Determine the [x, y] coordinate at the center of the cell enclosing the given text.  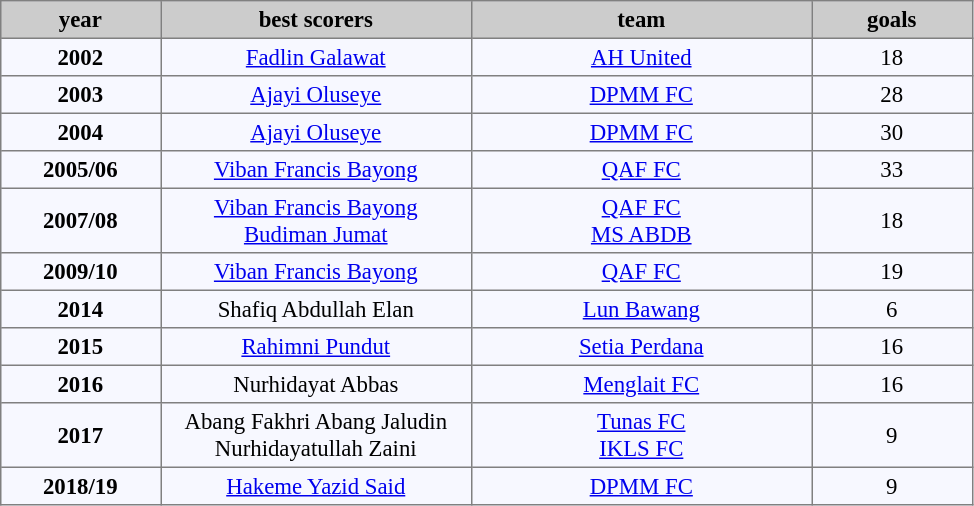
6 [892, 309]
2002 [80, 57]
19 [892, 272]
Abang Fakhri Abang Jaludin Nurhidayatullah Zaini [315, 435]
Viban Francis Bayong Budiman Jumat [315, 220]
Tunas FC IKLS FC [641, 435]
2014 [80, 309]
Shafiq Abdullah Elan [315, 309]
Setia Perdana [641, 347]
2018/19 [80, 486]
team [641, 20]
Menglait FC [641, 384]
Nurhidayat Abbas [315, 384]
2016 [80, 384]
2004 [80, 132]
AH United [641, 57]
best scorers [315, 20]
2015 [80, 347]
2009/10 [80, 272]
Fadlin Galawat [315, 57]
Rahimni Pundut [315, 347]
2003 [80, 95]
QAF FC MS ABDB [641, 220]
2005/06 [80, 170]
30 [892, 132]
2017 [80, 435]
year [80, 20]
Hakeme Yazid Said [315, 486]
goals [892, 20]
Lun Bawang [641, 309]
28 [892, 95]
33 [892, 170]
2007/08 [80, 220]
